Output the [x, y] coordinate of the center of the cell containing the given text.  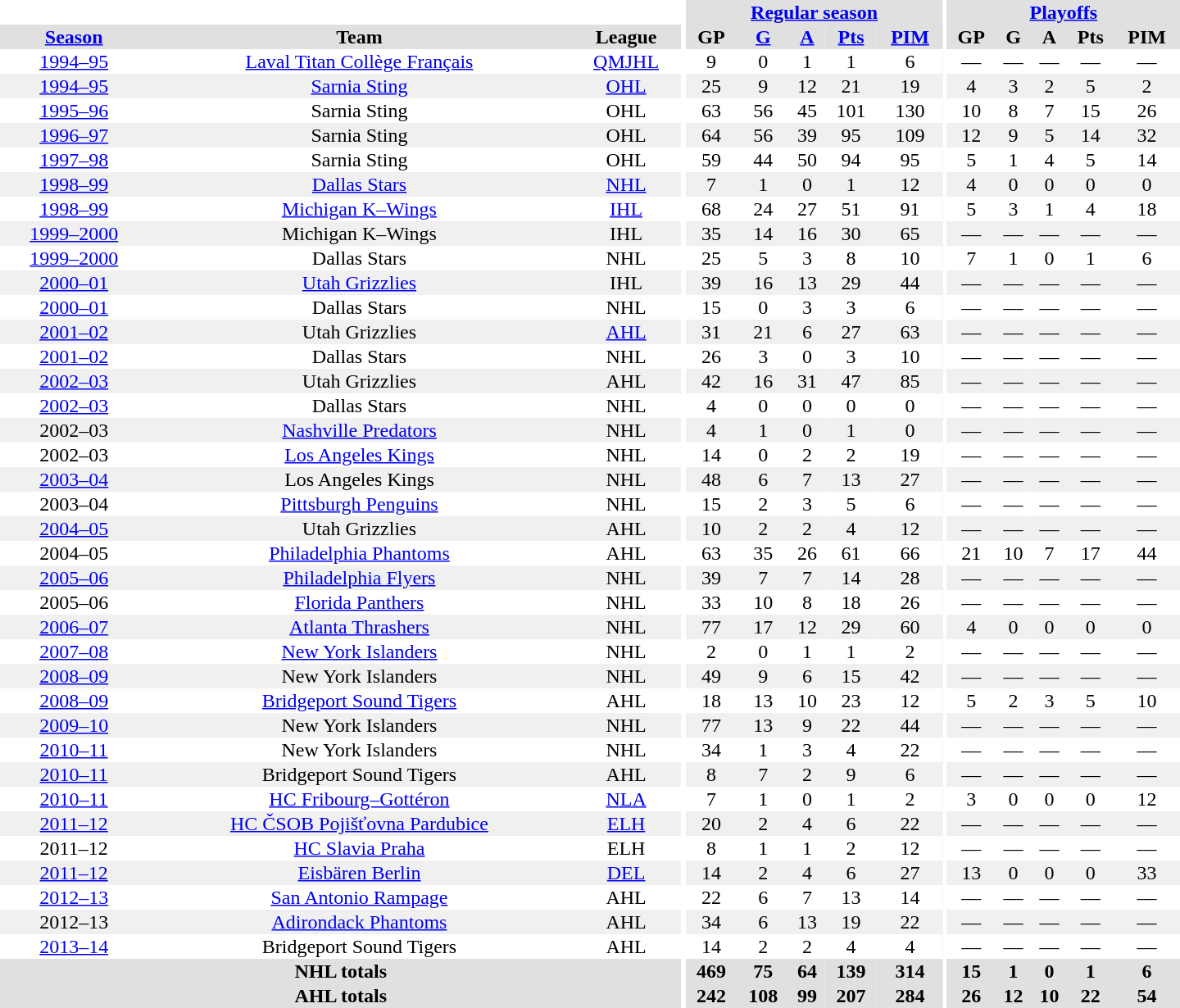
68 [711, 209]
66 [910, 553]
HC Slavia Praha [359, 848]
28 [910, 578]
NLA [626, 799]
75 [764, 971]
Laval Titan Collège Français [359, 61]
Pittsburgh Penguins [359, 504]
Team [359, 37]
2009–10 [74, 725]
30 [851, 234]
45 [807, 111]
2006–07 [74, 627]
207 [851, 996]
HC Fribourg–Gottéron [359, 799]
60 [910, 627]
Philadelphia Flyers [359, 578]
48 [711, 479]
139 [851, 971]
101 [851, 111]
24 [764, 209]
47 [851, 381]
61 [851, 553]
469 [711, 971]
23 [851, 701]
1997–98 [74, 160]
DEL [626, 873]
94 [851, 160]
65 [910, 234]
54 [1147, 996]
314 [910, 971]
50 [807, 160]
Florida Panthers [359, 602]
Philadelphia Phantoms [359, 553]
Nashville Predators [359, 430]
Playoffs [1064, 12]
109 [910, 135]
2007–08 [74, 652]
Atlanta Thrashers [359, 627]
130 [910, 111]
1996–97 [74, 135]
Eisbären Berlin [359, 873]
49 [711, 676]
Adirondack Phantoms [359, 922]
99 [807, 996]
2013–14 [74, 947]
QMJHL [626, 61]
284 [910, 996]
Regular season [814, 12]
32 [1147, 135]
51 [851, 209]
59 [711, 160]
242 [711, 996]
HC ČSOB Pojišťovna Pardubice [359, 824]
League [626, 37]
108 [764, 996]
85 [910, 381]
1995–96 [74, 111]
NHL totals [341, 971]
Season [74, 37]
91 [910, 209]
20 [711, 824]
AHL totals [341, 996]
San Antonio Rampage [359, 897]
